Search for the cell housing the specified text and yield its (X, Y) center coordinate. 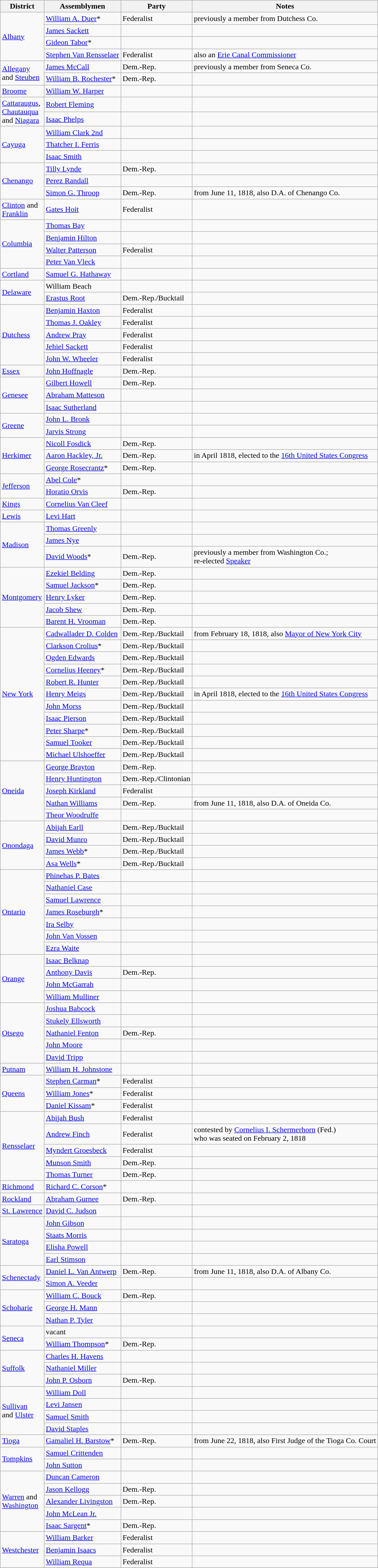
Thomas Turner (82, 1175)
from June 11, 1818, also D.A. of Albany Co. (285, 1271)
Columbia (22, 244)
Nathaniel Case (82, 888)
Delaware (22, 292)
Henry Huntington (82, 779)
William Thompson* (82, 1344)
Erastus Root (82, 298)
William Requa (82, 1562)
John Sutton (82, 1465)
James Roseburgh* (82, 912)
Joshua Babcock (82, 1009)
Cattaraugus, Chautauqua and Niagara (22, 112)
Nicoll Fosdick (82, 444)
Isaac Smith (82, 156)
Cayuga (22, 144)
Abraham Matteson (82, 395)
Notes (285, 6)
Saratoga (22, 1241)
James Webb* (82, 851)
Cornelius Heeney* (82, 670)
John L. Bronk (82, 419)
Samuel Jackson* (82, 585)
David Tripp (82, 1057)
Ira Selby (82, 924)
Allegany and Steuben (22, 73)
Dutchess (22, 334)
Walter Patterson (82, 250)
Orange (22, 979)
William Mulliner (82, 997)
Broome (22, 91)
New York (22, 694)
Isaac Sargent* (82, 1525)
John McLean Jr. (82, 1513)
Samuel Lawrence (82, 900)
Tompkins (22, 1459)
Essex (22, 371)
Andrew Finch (82, 1134)
Otsego (22, 1033)
Ezekiel Belding (82, 573)
William W. Harper (82, 91)
Stukely Ellsworth (82, 1021)
vacant (82, 1332)
Jacob Shew (82, 609)
Isaac Belknap (82, 960)
Andrew Pray (82, 334)
from June 11, 1818, also D.A. of Oneida Co. (285, 803)
Gamaliel H. Barstow* (82, 1441)
James Nye (82, 540)
Nathan Williams (82, 803)
Gates Hoit (82, 209)
Chenango (22, 181)
William Barker (82, 1537)
Stephen Carman* (82, 1081)
Rockland (22, 1199)
Isaac Pierson (82, 718)
William Clark 2nd (82, 132)
John P. Osborn (82, 1380)
Elisha Powell (82, 1247)
William C. Bouck (82, 1296)
Jehiel Sackett (82, 347)
Peter Van Vleck (82, 262)
Westchester (22, 1550)
Levi Jansen (82, 1405)
Staats Morris (82, 1235)
Tilly Lynde (82, 169)
Charles H. Havens (82, 1356)
James McCall (82, 67)
Peter Sharpe* (82, 730)
David Munro (82, 839)
Duncan Cameron (82, 1477)
Jefferson (22, 486)
Seneca (22, 1338)
Abraham Gurnee (82, 1199)
Kings (22, 504)
Daniel L. Van Antwerp (82, 1271)
Perez Randall (82, 181)
Warren and Washington (22, 1501)
Henry Meigs (82, 694)
Gilbert Howell (82, 383)
previously a member from Washington Co.; re-elected Speaker (285, 556)
Anthony Davis (82, 973)
Thomas Bay (82, 226)
Assemblymen (82, 6)
Daniel Kissam* (82, 1105)
Ezra Waite (82, 948)
Cadwallader D. Colden (82, 634)
Jarvis Strong (82, 431)
Tioga (22, 1441)
Alexander Livingston (82, 1501)
Oneida (22, 791)
Clinton and Franklin (22, 209)
Madison (22, 544)
Schenectady (22, 1277)
Munson Smith (82, 1163)
Samuel G. Hathaway (82, 274)
District (22, 6)
Michael Ulshoeffer (82, 754)
Samuel Crittenden (82, 1453)
Party (157, 6)
from June 22, 1818, also First Judge of the Tioga Co. Court (285, 1441)
William Beach (82, 286)
Isaac Phelps (82, 119)
Phinehas P. Bates (82, 876)
William H. Johnstone (82, 1069)
Richard C. Corson* (82, 1187)
Thatcher I. Ferris (82, 144)
Levi Hart (82, 516)
Albany (22, 37)
Schoharie (22, 1308)
George Rosecrantz* (82, 468)
Ontario (22, 912)
previously a member from Seneca Co. (285, 67)
Clarkson Crolius* (82, 646)
Montgomery (22, 597)
Jason Kellogg (82, 1489)
John W. Wheeler (82, 359)
contested by Cornelius I. Schermerhorn (Fed.) who was seated on February 2, 1818 (285, 1134)
William A. Duer* (82, 18)
Stephen Van Rensselaer (82, 55)
also an Erie Canal Commissioner (285, 55)
William B. Rochester* (82, 79)
Asa Wells* (82, 863)
from February 18, 1818, also Mayor of New York City (285, 634)
David Staples (82, 1429)
Thomas Greenly (82, 528)
David Woods* (82, 556)
Lewis (22, 516)
Queens (22, 1093)
George Brayton (82, 767)
Rensselaer (22, 1146)
Myndert Groesbeck (82, 1150)
Robert R. Hunter (82, 682)
Putnam (22, 1069)
Cornelius Van Cleef (82, 504)
Benjamin Haxton (82, 310)
William Jones* (82, 1093)
Thomas J. Oakley (82, 322)
Samuel Smith (82, 1417)
from June 11, 1818, also D.A. of Chenango Co. (285, 193)
Gideon Tabor* (82, 43)
Aaron Hackley, Jr. (82, 456)
John Hoffnagle (82, 371)
John Morss (82, 706)
Benjamin Isaacs (82, 1550)
Theor Woodruffe (82, 815)
Dem.-Rep./Clintonian (157, 779)
Joseph Kirkland (82, 791)
Richmond (22, 1187)
Robert Fleming (82, 104)
George H. Mann (82, 1308)
Nathan P. Tyler (82, 1320)
Abijah Earll (82, 827)
Herkimer (22, 456)
John Gibson (82, 1223)
James Sackett (82, 31)
Benjamin Hilton (82, 238)
John McGarrah (82, 985)
Onondaga (22, 845)
Sullivan and Ulster (22, 1411)
William Doll (82, 1393)
Abel Cole* (82, 480)
Nathaniel Fenton (82, 1033)
Suffolk (22, 1368)
Greene (22, 425)
previously a member from Dutchess Co. (285, 18)
Isaac Sutherland (82, 407)
St. Lawrence (22, 1211)
Simon A. Veeder (82, 1283)
Ogden Edwards (82, 658)
Genesee (22, 395)
Henry Lyker (82, 597)
Nathaniel Miller (82, 1368)
Cortland (22, 274)
Samuel Tooker (82, 742)
Horatio Orvis (82, 492)
John Van Vossen (82, 936)
Simon G. Throop (82, 193)
David C. Judson (82, 1211)
Earl Stimson (82, 1259)
Abijah Bush (82, 1118)
Barent H. Vrooman (82, 622)
John Moore (82, 1045)
